Scan for the cell matching the given text and deliver its (X, Y) coordinate at center. 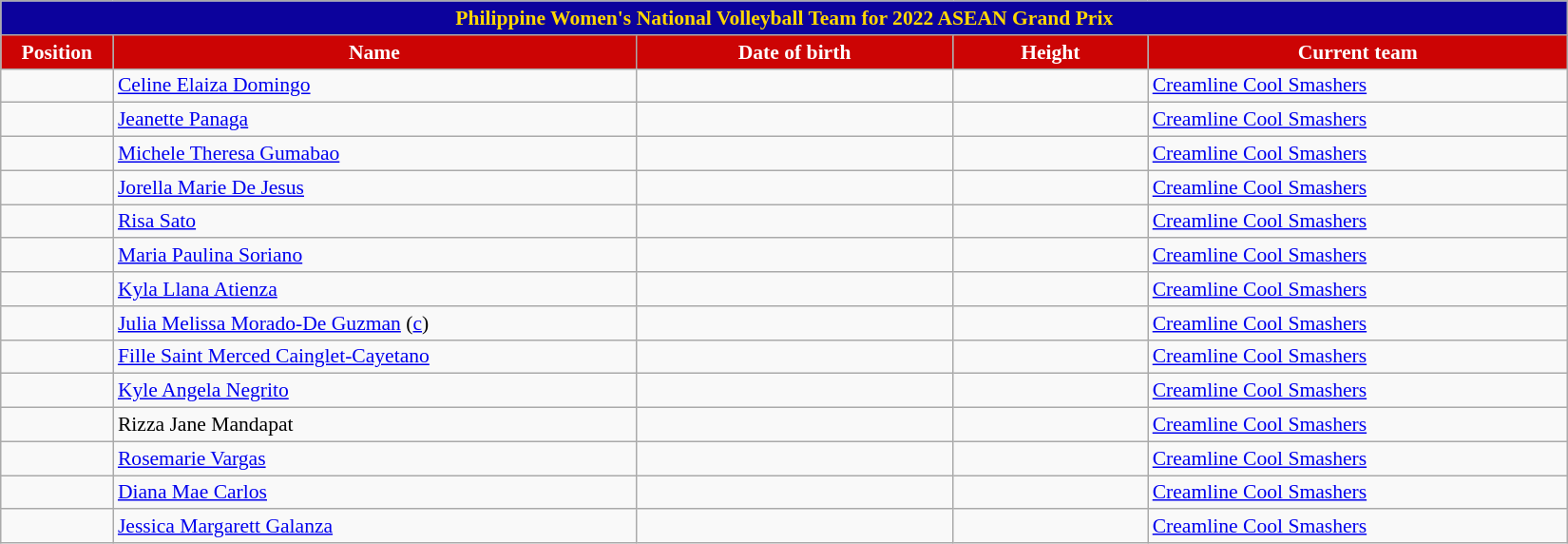
Kyla Llana Atienza (374, 289)
Risa Sato (374, 222)
Position (57, 52)
Jeanette Panaga (374, 120)
Jorella Marie De Jesus (374, 187)
Name (374, 52)
Rizza Jane Mandapat (374, 425)
Height (1051, 52)
Fille Saint Merced Cainglet-Cayetano (374, 357)
Maria Paulina Soriano (374, 256)
Celine Elaiza Domingo (374, 86)
Current team (1358, 52)
Michele Theresa Gumabao (374, 154)
Julia Melissa Morado-De Guzman (c) (374, 323)
Philippine Women's National Volleyball Team for 2022 ASEAN Grand Prix (785, 18)
Kyle Angela Negrito (374, 391)
Jessica Margarett Galanza (374, 527)
Diana Mae Carlos (374, 493)
Date of birth (794, 52)
Rosemarie Vargas (374, 458)
